Capture the cell that displays the provided text and extract its (X, Y) central coordinate. 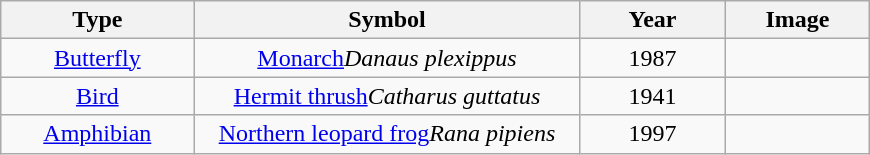
Amphibian (98, 134)
1941 (652, 96)
Hermit thrushCatharus guttatus (387, 96)
Northern leopard frogRana pipiens (387, 134)
Bird (98, 96)
MonarchDanaus plexippus (387, 58)
1997 (652, 134)
Image (798, 20)
1987 (652, 58)
Type (98, 20)
Year (652, 20)
Symbol (387, 20)
Butterfly (98, 58)
